Extract the (X, Y) coordinate from the center of the cell holding the provided text.  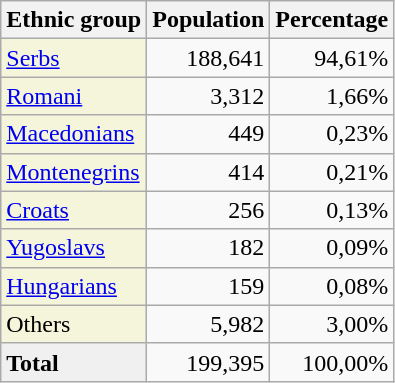
Population (208, 20)
0,21% (332, 172)
3,312 (208, 96)
414 (208, 172)
256 (208, 210)
100,00% (332, 362)
0,09% (332, 248)
Serbs (74, 58)
0,08% (332, 286)
Yugoslavs (74, 248)
Ethnic group (74, 20)
Others (74, 324)
449 (208, 134)
3,00% (332, 324)
Montenegrins (74, 172)
188,641 (208, 58)
1,66% (332, 96)
Percentage (332, 20)
199,395 (208, 362)
159 (208, 286)
Croats (74, 210)
Romani (74, 96)
Hungarians (74, 286)
182 (208, 248)
Macedonians (74, 134)
Total (74, 362)
0,13% (332, 210)
0,23% (332, 134)
94,61% (332, 58)
5,982 (208, 324)
